Capture the cell that displays the provided text and extract its (x, y) central coordinate. 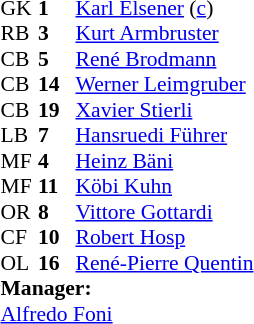
8 (57, 212)
4 (57, 161)
Köbi Kuhn (164, 187)
Hansruedi Führer (164, 135)
OR (19, 212)
LB (19, 135)
14 (57, 85)
Werner Leimgruber (164, 85)
René-Pierre Quentin (164, 263)
Vittore Gottardi (164, 212)
5 (57, 59)
Kurt Armbruster (164, 33)
Heinz Bäni (164, 161)
19 (57, 110)
Xavier Stierli (164, 110)
Manager: (126, 289)
Robert Hosp (164, 237)
10 (57, 237)
11 (57, 187)
René Brodmann (164, 59)
CF (19, 237)
3 (57, 33)
OL (19, 263)
16 (57, 263)
RB (19, 33)
7 (57, 135)
